Search for the cell housing the specified text and yield its [X, Y] center coordinate. 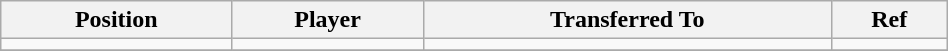
Position [116, 20]
Transferred To [627, 20]
Player [328, 20]
Ref [889, 20]
